Find where the given text appears and provide that cell's center as (X, Y) coordinate. 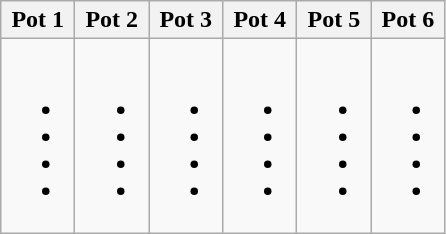
Pot 3 (186, 20)
Pot 4 (260, 20)
Pot 1 (38, 20)
Pot 6 (408, 20)
Pot 5 (334, 20)
Pot 2 (112, 20)
